From the cell containing the given text, extract its center point as [x, y] coordinate. 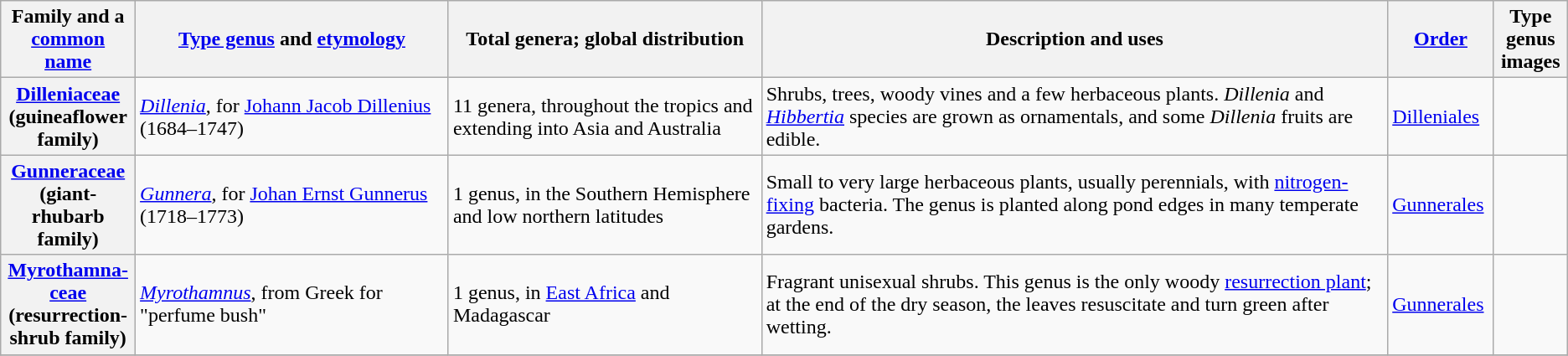
Total genera; global distribution [605, 39]
Gunneraceae (giant-rhubarb family) [69, 204]
Type genus images [1530, 39]
Description and uses [1075, 39]
1 genus, in East Africa and Madagascar [605, 305]
Dilleniales [1441, 116]
Type genus and etymology [292, 39]
Family and a common name [69, 39]
11 genera, throughout the tropics and extending into Asia and Australia [605, 116]
Myrothamna­ceae (resurrection-shrub family) [69, 305]
1 genus, in the Southern Hemisphere and low northern latitudes [605, 204]
Shrubs, trees, woody vines and a few herbaceous plants. Dillenia and Hibbertia species are grown as ornamentals, and some Dillenia fruits are edible. [1075, 116]
Order [1441, 39]
Dilleniaceae (guineaflower family) [69, 116]
Dillenia, for Johann Jacob Dillenius (1684–1747) [292, 116]
Gunnera, for Johan Ernst Gunnerus (1718–1773) [292, 204]
Myrothamnus, from Greek for "perfume bush" [292, 305]
